Detect which cell encompasses the target text, then output its (X, Y) center coordinate. 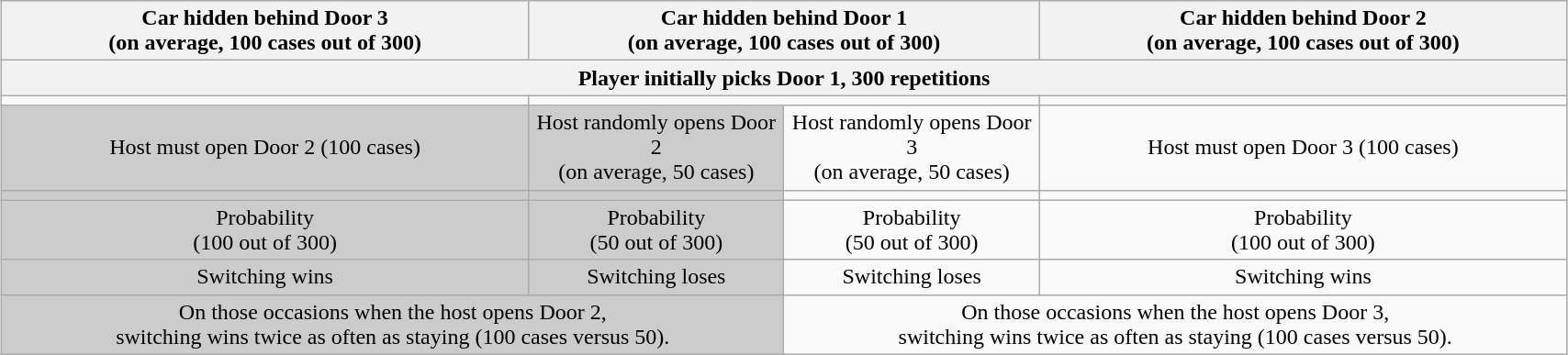
Host must open Door 3 (100 cases) (1303, 148)
Host randomly opens Door 3(on average, 50 cases) (912, 148)
Player initially picks Door 1, 300 repetitions (784, 78)
On those occasions when the host opens Door 3,switching wins twice as often as staying (100 cases versus 50). (1175, 325)
Car hidden behind Door 3(on average, 100 cases out of 300) (265, 31)
Car hidden behind Door 1(on average, 100 cases out of 300) (784, 31)
On those occasions when the host opens Door 2,switching wins twice as often as staying (100 cases versus 50). (393, 325)
Host randomly opens Door 2(on average, 50 cases) (656, 148)
Host must open Door 2 (100 cases) (265, 148)
Car hidden behind Door 2(on average, 100 cases out of 300) (1303, 31)
